For the text-containing cell, return its midpoint in [x, y] coordinate format. 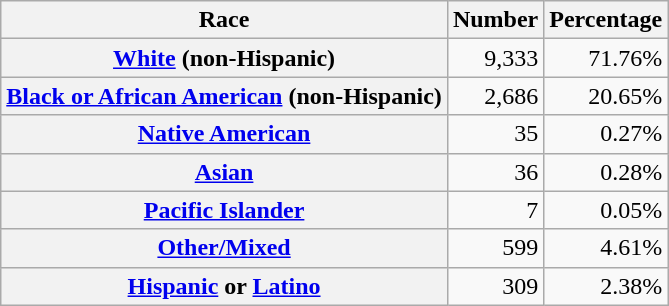
Number [495, 20]
309 [495, 286]
0.27% [606, 134]
Percentage [606, 20]
Pacific Islander [224, 210]
Hispanic or Latino [224, 286]
7 [495, 210]
599 [495, 248]
2,686 [495, 96]
2.38% [606, 286]
0.05% [606, 210]
9,333 [495, 58]
35 [495, 134]
4.61% [606, 248]
0.28% [606, 172]
Asian [224, 172]
White (non-Hispanic) [224, 58]
Other/Mixed [224, 248]
20.65% [606, 96]
Native American [224, 134]
Black or African American (non-Hispanic) [224, 96]
36 [495, 172]
71.76% [606, 58]
Race [224, 20]
